Pinpoint the cell where the given text exists, returning its (X, Y) midpoint coordinate. 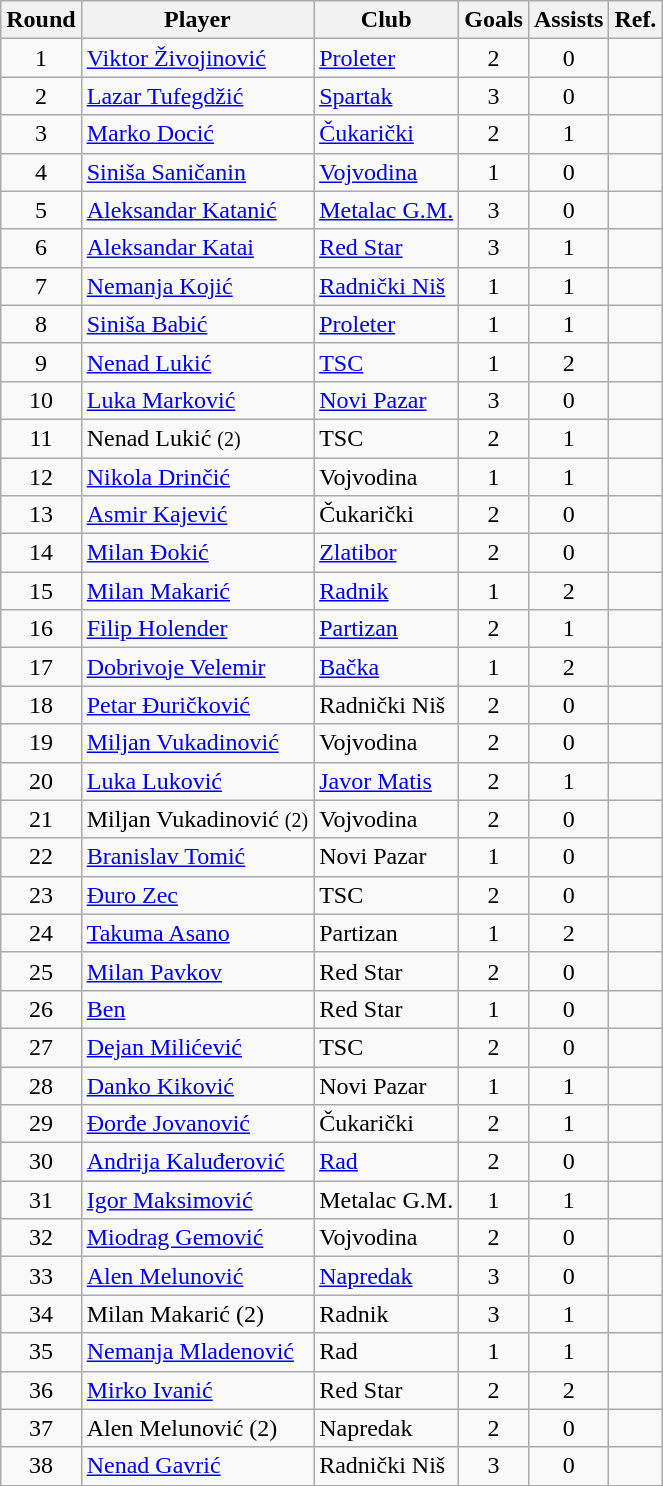
38 (41, 1466)
34 (41, 1314)
19 (41, 743)
Đuro Zec (197, 895)
Alen Melunović (2) (197, 1428)
Petar Đuričković (197, 705)
Aleksandar Katai (197, 248)
Spartak (386, 96)
Nenad Gavrić (197, 1466)
18 (41, 705)
14 (41, 553)
Milan Makarić (2) (197, 1314)
7 (41, 286)
Nikola Drinčić (197, 477)
22 (41, 857)
31 (41, 1200)
Luka Luković (197, 781)
Luka Marković (197, 400)
Dobrivoje Velemir (197, 667)
12 (41, 477)
15 (41, 591)
Aleksandar Katanić (197, 210)
20 (41, 781)
33 (41, 1276)
30 (41, 1162)
11 (41, 438)
Assists (568, 20)
32 (41, 1238)
35 (41, 1352)
Nenad Lukić (2) (197, 438)
Miljan Vukadinović (2) (197, 819)
28 (41, 1085)
23 (41, 895)
4 (41, 172)
Zlatibor (386, 553)
Player (197, 20)
8 (41, 324)
24 (41, 933)
Dejan Milićević (197, 1047)
37 (41, 1428)
Milan Đokić (197, 553)
5 (41, 210)
Marko Docić (197, 134)
Andrija Kaluđerović (197, 1162)
Milan Pavkov (197, 971)
26 (41, 1009)
Danko Kiković (197, 1085)
9 (41, 362)
Filip Holender (197, 629)
36 (41, 1390)
Lazar Tufegdžić (197, 96)
Bačka (386, 667)
29 (41, 1124)
17 (41, 667)
Mirko Ivanić (197, 1390)
Ben (197, 1009)
Javor Matis (386, 781)
Đorđe Jovanović (197, 1124)
Alen Melunović (197, 1276)
25 (41, 971)
Igor Maksimović (197, 1200)
Asmir Kajević (197, 515)
10 (41, 400)
Goals (494, 20)
27 (41, 1047)
Miljan Vukadinović (197, 743)
Nemanja Kojić (197, 286)
6 (41, 248)
21 (41, 819)
Viktor Živojinović (197, 58)
Branislav Tomić (197, 857)
13 (41, 515)
Club (386, 20)
Miodrag Gemović (197, 1238)
Nenad Lukić (197, 362)
Siniša Saničanin (197, 172)
Milan Makarić (197, 591)
16 (41, 629)
Round (41, 20)
Ref. (636, 20)
Siniša Babić (197, 324)
Nemanja Mladenović (197, 1352)
Takuma Asano (197, 933)
